Determine the [X, Y] coordinate at the center of the cell enclosing the given text.  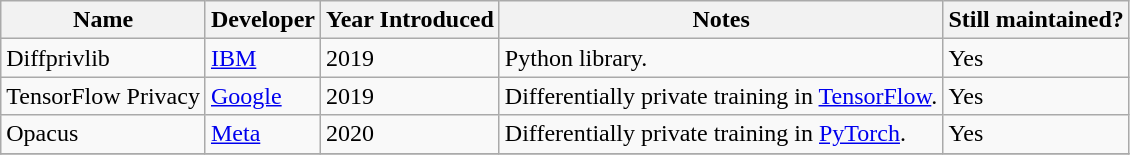
2020 [410, 134]
IBM [262, 58]
TensorFlow Privacy [104, 96]
Differentially private training in PyTorch. [721, 134]
Year Introduced [410, 20]
Meta [262, 134]
Diffprivlib [104, 58]
Name [104, 20]
Python library. [721, 58]
Notes [721, 20]
Google [262, 96]
Developer [262, 20]
Opacus [104, 134]
Still maintained? [1036, 20]
Differentially private training in TensorFlow. [721, 96]
